Provide the [x, y] coordinate of the cell's center where the given text is located.  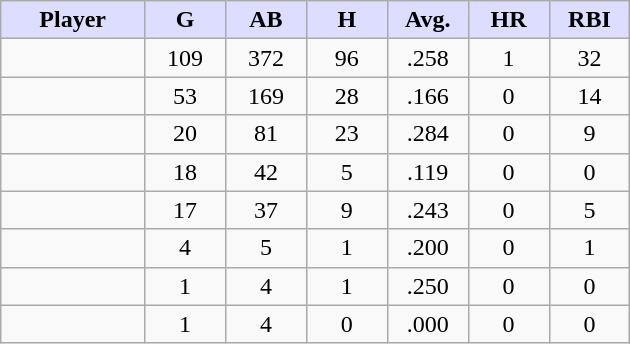
169 [266, 96]
Player [73, 20]
81 [266, 134]
20 [186, 134]
23 [346, 134]
109 [186, 58]
.258 [428, 58]
.243 [428, 210]
18 [186, 172]
RBI [590, 20]
96 [346, 58]
53 [186, 96]
.000 [428, 324]
28 [346, 96]
17 [186, 210]
.200 [428, 248]
.284 [428, 134]
H [346, 20]
37 [266, 210]
HR [508, 20]
Avg. [428, 20]
.166 [428, 96]
32 [590, 58]
.119 [428, 172]
.250 [428, 286]
372 [266, 58]
G [186, 20]
42 [266, 172]
14 [590, 96]
AB [266, 20]
